Find where the given text appears and provide that cell's center as (x, y) coordinate. 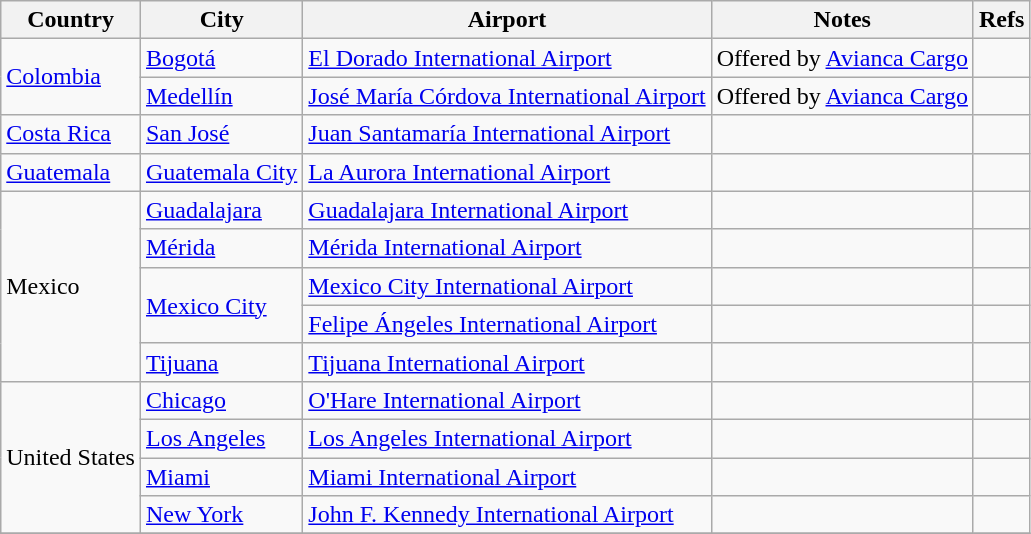
Mérida International Airport (507, 248)
Miami International Airport (507, 477)
Costa Rica (71, 134)
Airport (507, 20)
San José (221, 134)
Chicago (221, 400)
Refs (1001, 20)
City (221, 20)
La Aurora International Airport (507, 172)
Mexico City (221, 305)
Guatemala (71, 172)
Mérida (221, 248)
Los Angeles (221, 438)
Tijuana International Airport (507, 362)
Tijuana (221, 362)
Guadalajara International Airport (507, 210)
Mexico (71, 286)
José María Córdova International Airport (507, 96)
Miami (221, 477)
Notes (842, 20)
Colombia (71, 77)
Juan Santamaría International Airport (507, 134)
United States (71, 457)
Bogotá (221, 58)
Mexico City International Airport (507, 286)
Guadalajara (221, 210)
Country (71, 20)
Los Angeles International Airport (507, 438)
Medellín (221, 96)
New York (221, 515)
O'Hare International Airport (507, 400)
John F. Kennedy International Airport (507, 515)
El Dorado International Airport (507, 58)
Felipe Ángeles International Airport (507, 324)
Guatemala City (221, 172)
